Provide the [X, Y] coordinate of the cell's center where the given text is located.  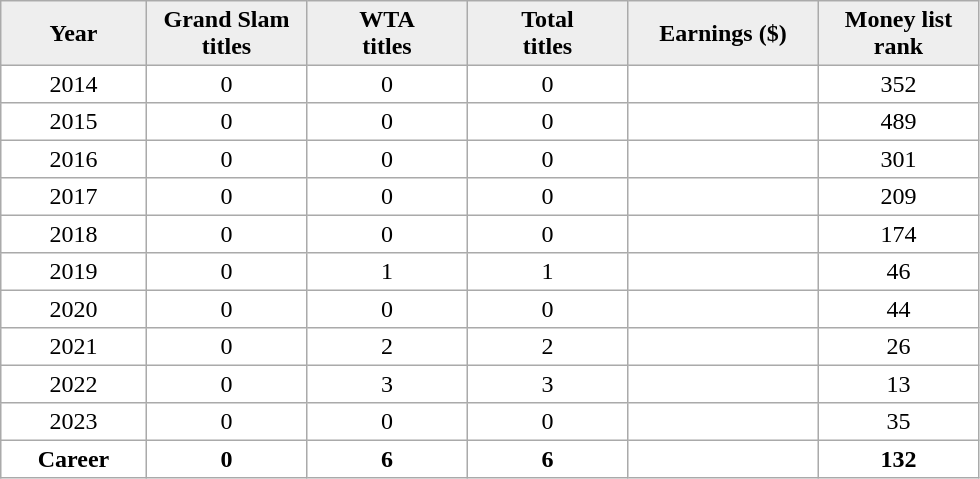
2014 [74, 84]
2018 [74, 234]
Year [74, 33]
2019 [74, 272]
2022 [74, 384]
35 [898, 422]
Grand Slam titles [226, 33]
489 [898, 122]
209 [898, 197]
2017 [74, 197]
174 [898, 234]
2023 [74, 422]
132 [898, 459]
2021 [74, 347]
2020 [74, 309]
46 [898, 272]
WTA titles [387, 33]
13 [898, 384]
Total titles [547, 33]
2016 [74, 159]
Money list rank [898, 33]
44 [898, 309]
352 [898, 84]
2015 [74, 122]
Career [74, 459]
Earnings ($) [723, 33]
301 [898, 159]
26 [898, 347]
